Determine the (x, y) coordinate at the center of the cell enclosing the given text.  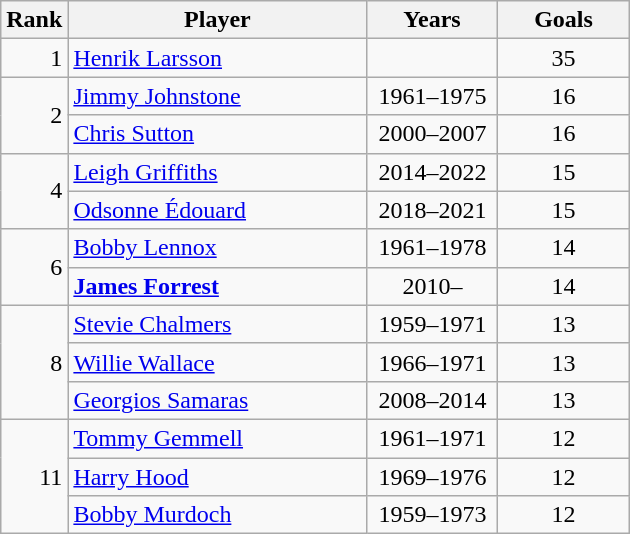
2014–2022 (432, 172)
2008–2014 (432, 400)
Jimmy Johnstone (218, 96)
Goals (564, 20)
35 (564, 58)
1959–1973 (432, 515)
Georgios Samaras (218, 400)
Bobby Lennox (218, 248)
Player (218, 20)
4 (34, 191)
2010– (432, 286)
Stevie Chalmers (218, 324)
Rank (34, 20)
2000–2007 (432, 134)
6 (34, 267)
Willie Wallace (218, 362)
James Forrest (218, 286)
1966–1971 (432, 362)
1 (34, 58)
1961–1971 (432, 438)
1961–1978 (432, 248)
1959–1971 (432, 324)
1969–1976 (432, 477)
Chris Sutton (218, 134)
2018–2021 (432, 210)
Harry Hood (218, 477)
11 (34, 476)
1961–1975 (432, 96)
2 (34, 115)
Bobby Murdoch (218, 515)
8 (34, 362)
Odsonne Édouard (218, 210)
Years (432, 20)
Leigh Griffiths (218, 172)
Tommy Gemmell (218, 438)
Henrik Larsson (218, 58)
